Find where the given text appears and provide that cell's center as [X, Y] coordinate. 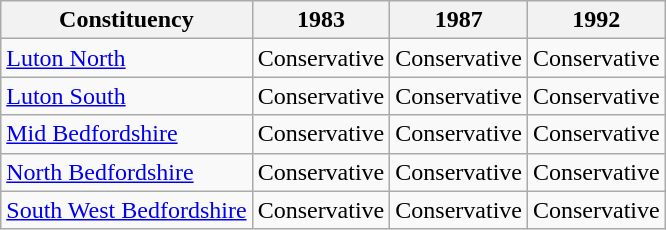
Luton South [126, 96]
Constituency [126, 20]
Mid Bedfordshire [126, 134]
1983 [321, 20]
1987 [459, 20]
South West Bedfordshire [126, 210]
1992 [596, 20]
North Bedfordshire [126, 172]
Luton North [126, 58]
